From the cell containing the given text, extract its center point as (x, y) coordinate. 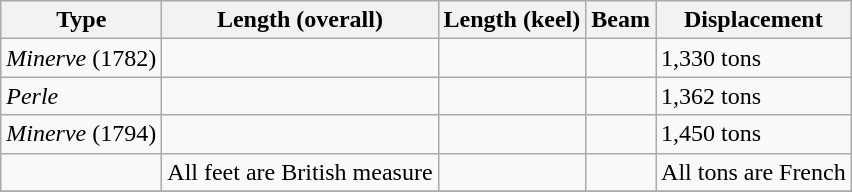
All tons are French (754, 172)
Perle (82, 96)
Minerve (1782) (82, 58)
Displacement (754, 20)
Minerve (1794) (82, 134)
1,450 tons (754, 134)
Length (overall) (300, 20)
Type (82, 20)
Beam (621, 20)
Length (keel) (512, 20)
All feet are British measure (300, 172)
1,362 tons (754, 96)
1,330 tons (754, 58)
